Output the (x, y) coordinate of the center of the cell containing the given text.  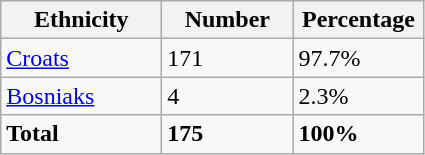
100% (358, 134)
Percentage (358, 20)
171 (228, 58)
2.3% (358, 96)
Bosniaks (82, 96)
175 (228, 134)
Total (82, 134)
Number (228, 20)
4 (228, 96)
97.7% (358, 58)
Croats (82, 58)
Ethnicity (82, 20)
